Pinpoint the cell where the given text exists, returning its [X, Y] midpoint coordinate. 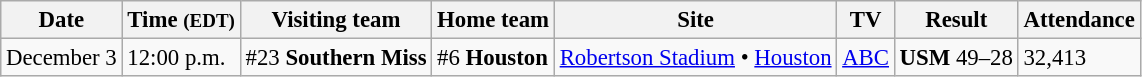
Attendance [1079, 20]
Site [695, 20]
32,413 [1079, 58]
December 3 [62, 58]
Result [956, 20]
Robertson Stadium • Houston [695, 58]
USM 49–28 [956, 58]
Time (EDT) [181, 20]
Home team [494, 20]
TV [866, 20]
ABC [866, 58]
Date [62, 20]
12:00 p.m. [181, 58]
#23 Southern Miss [336, 58]
#6 Houston [494, 58]
Visiting team [336, 20]
